For the text-containing cell, return its midpoint in [x, y] coordinate format. 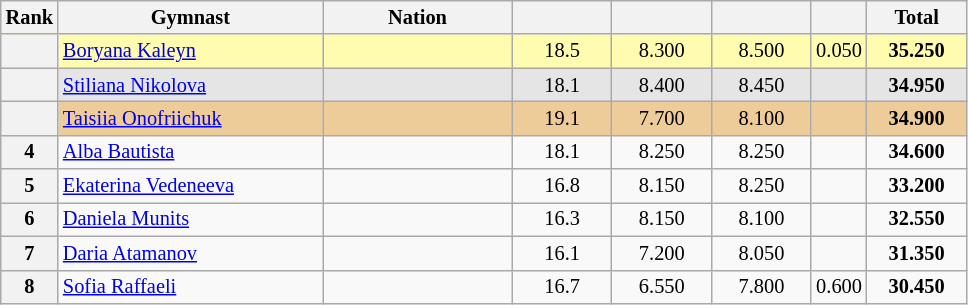
34.600 [917, 152]
Gymnast [190, 17]
0.600 [839, 287]
8.500 [762, 51]
Stiliana Nikolova [190, 85]
8 [30, 287]
34.950 [917, 85]
8.300 [662, 51]
Nation [418, 17]
16.8 [562, 186]
Ekaterina Vedeneeva [190, 186]
Taisiia Onofriichuk [190, 118]
Sofia Raffaeli [190, 287]
33.200 [917, 186]
31.350 [917, 253]
19.1 [562, 118]
Daria Atamanov [190, 253]
7.200 [662, 253]
4 [30, 152]
34.900 [917, 118]
7 [30, 253]
6 [30, 219]
Boryana Kaleyn [190, 51]
8.050 [762, 253]
0.050 [839, 51]
18.5 [562, 51]
7.700 [662, 118]
16.1 [562, 253]
8.400 [662, 85]
16.3 [562, 219]
Daniela Munits [190, 219]
5 [30, 186]
32.550 [917, 219]
8.450 [762, 85]
16.7 [562, 287]
7.800 [762, 287]
30.450 [917, 287]
35.250 [917, 51]
Rank [30, 17]
Alba Bautista [190, 152]
6.550 [662, 287]
Total [917, 17]
